Search for the cell housing the specified text and yield its [x, y] center coordinate. 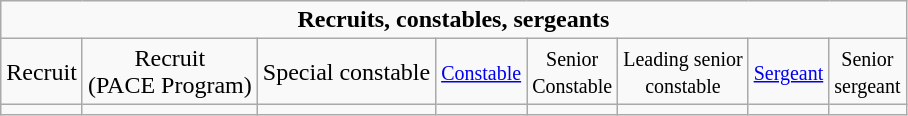
Seniorsergeant [868, 72]
Recruit (PACE Program) [170, 72]
Leading senior constable [683, 72]
Sergeant [788, 72]
Recruit [42, 72]
Recruits, constables, sergeants [454, 20]
Senior Constable [572, 72]
Special constable [346, 72]
Constable [482, 72]
